Provide the (x, y) coordinate of the cell's center where the given text is located.  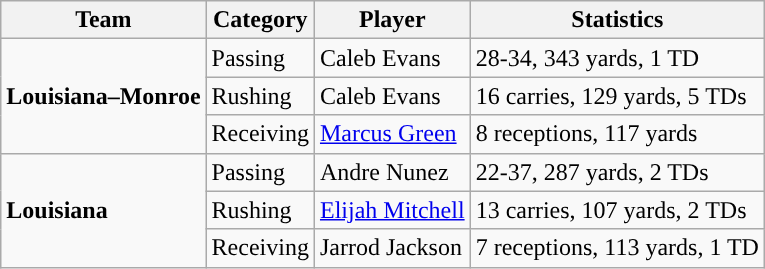
Jarrod Jackson (392, 248)
Category (260, 20)
7 receptions, 113 yards, 1 TD (617, 248)
Louisiana–Monroe (104, 96)
Louisiana (104, 210)
13 carries, 107 yards, 2 TDs (617, 210)
8 receptions, 117 yards (617, 134)
22-37, 287 yards, 2 TDs (617, 172)
28-34, 343 yards, 1 TD (617, 58)
Statistics (617, 20)
16 carries, 129 yards, 5 TDs (617, 96)
Marcus Green (392, 134)
Andre Nunez (392, 172)
Elijah Mitchell (392, 210)
Team (104, 20)
Player (392, 20)
